Determine the [x, y] coordinate at the center of the cell enclosing the given text.  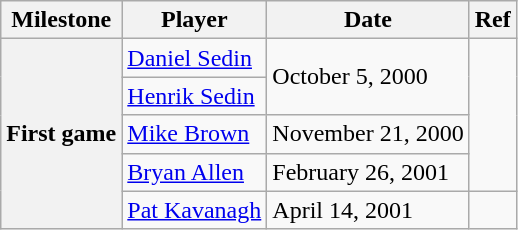
First game [62, 134]
Player [194, 20]
Ref [492, 20]
October 5, 2000 [368, 77]
November 21, 2000 [368, 134]
February 26, 2001 [368, 172]
Henrik Sedin [194, 96]
Milestone [62, 20]
Bryan Allen [194, 172]
Mike Brown [194, 134]
April 14, 2001 [368, 210]
Daniel Sedin [194, 58]
Pat Kavanagh [194, 210]
Date [368, 20]
